For the text-containing cell, return its midpoint in (X, Y) coordinate format. 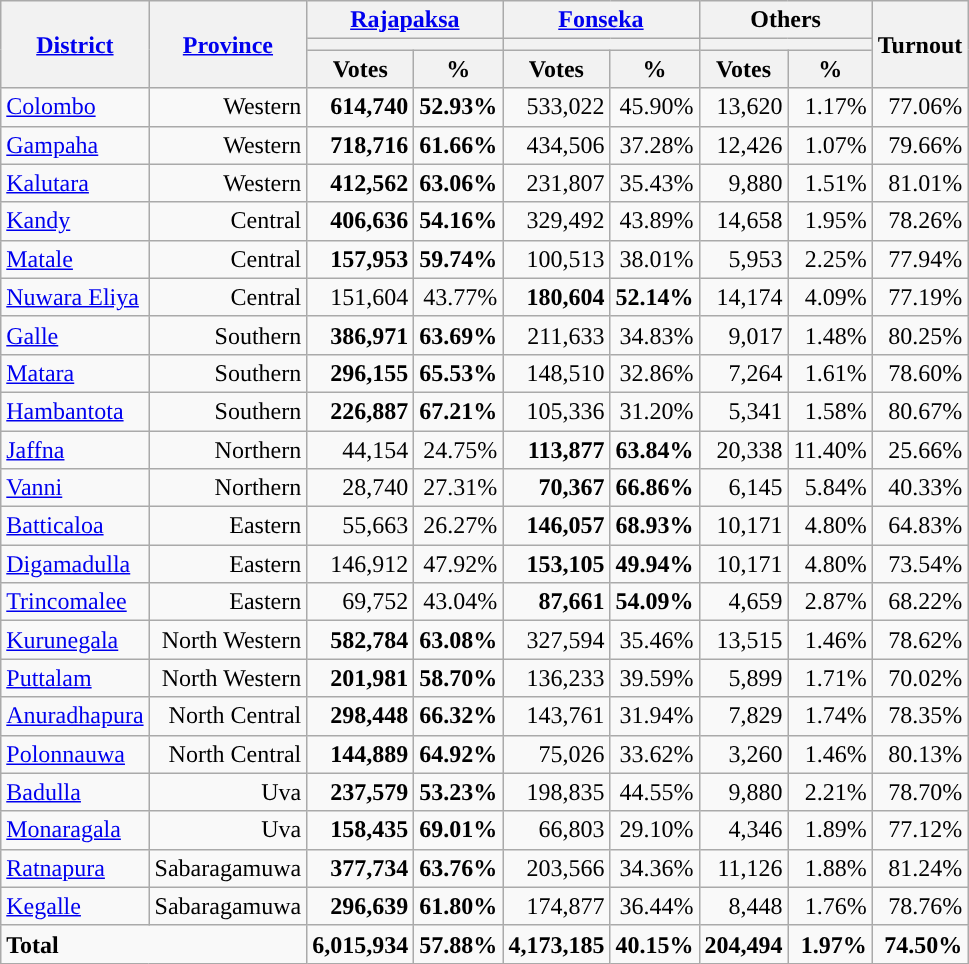
6,145 (744, 488)
100,513 (556, 259)
1.48% (830, 335)
Kurunegala (75, 640)
29.10% (654, 830)
28,740 (360, 488)
9,017 (744, 335)
Colombo (75, 107)
80.25% (920, 335)
198,835 (556, 792)
61.80% (458, 906)
5.84% (830, 488)
Nuwara Eliya (75, 297)
105,336 (556, 411)
296,639 (360, 906)
74.50% (920, 944)
5,953 (744, 259)
7,264 (744, 373)
14,174 (744, 297)
Total (154, 944)
Polonnauwa (75, 754)
66,803 (556, 830)
64.83% (920, 526)
70,367 (556, 488)
Fonseka (601, 20)
327,594 (556, 640)
Galle (75, 335)
63.76% (458, 868)
1.89% (830, 830)
2.25% (830, 259)
49.94% (654, 564)
69,752 (360, 602)
153,105 (556, 564)
136,233 (556, 678)
1.58% (830, 411)
78.26% (920, 221)
32.86% (654, 373)
13,620 (744, 107)
Vanni (75, 488)
59.74% (458, 259)
66.32% (458, 716)
1.88% (830, 868)
81.01% (920, 183)
Matale (75, 259)
Anuradhapura (75, 716)
3,260 (744, 754)
78.76% (920, 906)
47.92% (458, 564)
Puttalam (75, 678)
80.13% (920, 754)
61.66% (458, 145)
68.22% (920, 602)
26.27% (458, 526)
77.94% (920, 259)
Monaragala (75, 830)
37.28% (654, 145)
54.16% (458, 221)
582,784 (360, 640)
1.71% (830, 678)
151,604 (360, 297)
63.08% (458, 640)
45.90% (654, 107)
80.67% (920, 411)
1.76% (830, 906)
43.77% (458, 297)
63.69% (458, 335)
54.09% (654, 602)
79.66% (920, 145)
14,658 (744, 221)
5,899 (744, 678)
81.24% (920, 868)
533,022 (556, 107)
144,889 (360, 754)
68.93% (654, 526)
Rajapaksa (405, 20)
146,912 (360, 564)
Matara (75, 373)
Gampaha (75, 145)
11.40% (830, 449)
718,716 (360, 145)
39.59% (654, 678)
Badulla (75, 792)
Kandy (75, 221)
63.06% (458, 183)
180,604 (556, 297)
237,579 (360, 792)
77.12% (920, 830)
53.23% (458, 792)
25.66% (920, 449)
87,661 (556, 602)
1.07% (830, 145)
40.15% (654, 944)
1.95% (830, 221)
52.14% (654, 297)
329,492 (556, 221)
113,877 (556, 449)
77.06% (920, 107)
35.43% (654, 183)
64.92% (458, 754)
406,636 (360, 221)
34.83% (654, 335)
66.86% (654, 488)
31.20% (654, 411)
231,807 (556, 183)
20,338 (744, 449)
12,426 (744, 145)
District (75, 44)
Batticaloa (75, 526)
55,663 (360, 526)
146,057 (556, 526)
1.61% (830, 373)
78.35% (920, 716)
434,506 (556, 145)
4.09% (830, 297)
2.21% (830, 792)
Kegalle (75, 906)
31.94% (654, 716)
65.53% (458, 373)
78.60% (920, 373)
43.89% (654, 221)
11,126 (744, 868)
158,435 (360, 830)
35.46% (654, 640)
58.70% (458, 678)
1.97% (830, 944)
1.74% (830, 716)
77.19% (920, 297)
27.31% (458, 488)
13,515 (744, 640)
5,341 (744, 411)
63.84% (654, 449)
78.62% (920, 640)
298,448 (360, 716)
143,761 (556, 716)
24.75% (458, 449)
40.33% (920, 488)
226,887 (360, 411)
Trincomalee (75, 602)
7,829 (744, 716)
377,734 (360, 868)
69.01% (458, 830)
Others (786, 20)
204,494 (744, 944)
70.02% (920, 678)
1.17% (830, 107)
1.51% (830, 183)
Jaffna (75, 449)
386,971 (360, 335)
4,346 (744, 830)
Ratnapura (75, 868)
75,026 (556, 754)
Kalutara (75, 183)
296,155 (360, 373)
6,015,934 (360, 944)
34.36% (654, 868)
412,562 (360, 183)
614,740 (360, 107)
67.21% (458, 411)
148,510 (556, 373)
4,659 (744, 602)
44.55% (654, 792)
52.93% (458, 107)
157,953 (360, 259)
2.87% (830, 602)
203,566 (556, 868)
8,448 (744, 906)
57.88% (458, 944)
44,154 (360, 449)
38.01% (654, 259)
Turnout (920, 44)
36.44% (654, 906)
Hambantota (75, 411)
Digamadulla (75, 564)
Province (228, 44)
43.04% (458, 602)
73.54% (920, 564)
33.62% (654, 754)
4,173,185 (556, 944)
211,633 (556, 335)
78.70% (920, 792)
174,877 (556, 906)
201,981 (360, 678)
